Capture the cell that displays the provided text and extract its (x, y) central coordinate. 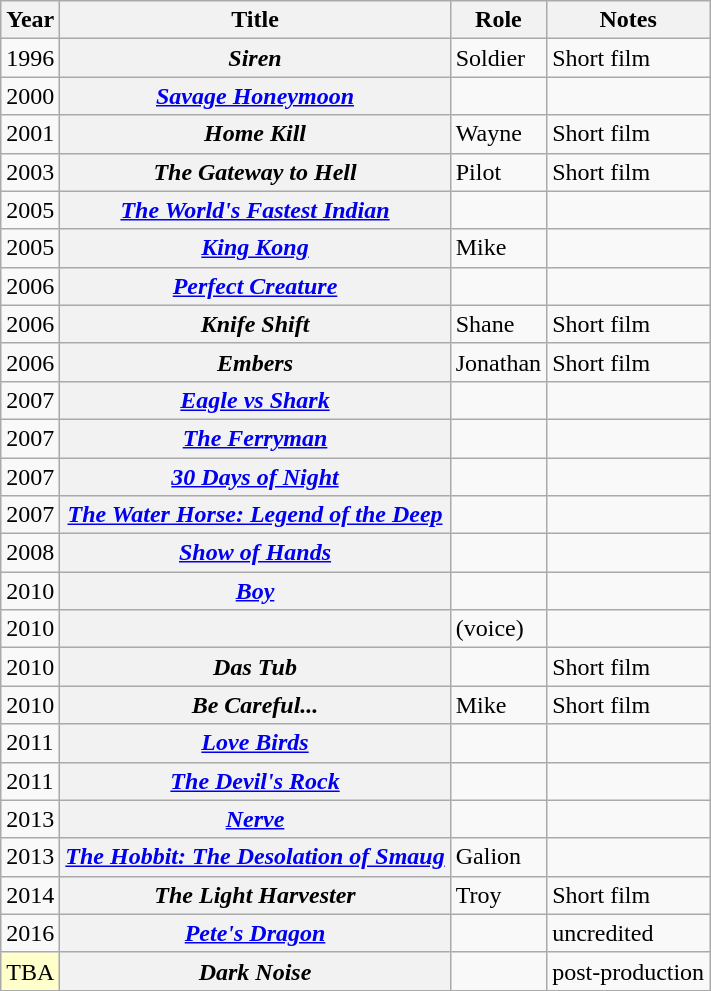
(voice) (498, 629)
Pete's Dragon (255, 933)
King Kong (255, 248)
2001 (30, 134)
The Devil's Rock (255, 781)
uncredited (628, 933)
Savage Honeymoon (255, 96)
Das Tub (255, 667)
Embers (255, 362)
Pilot (498, 172)
Perfect Creature (255, 286)
Eagle vs Shark (255, 400)
Title (255, 20)
Nerve (255, 819)
Wayne (498, 134)
Show of Hands (255, 553)
Galion (498, 857)
The Hobbit: The Desolation of Smaug (255, 857)
The World's Fastest Indian (255, 210)
Siren (255, 58)
Troy (498, 895)
The Light Harvester (255, 895)
The Gateway to Hell (255, 172)
Boy (255, 591)
Year (30, 20)
Knife Shift (255, 324)
30 Days of Night (255, 477)
The Water Horse: Legend of the Deep (255, 515)
2000 (30, 96)
2008 (30, 553)
Notes (628, 20)
2003 (30, 172)
The Ferryman (255, 438)
Be Careful... (255, 705)
Role (498, 20)
post-production (628, 971)
2014 (30, 895)
TBA (30, 971)
Soldier (498, 58)
Shane (498, 324)
Love Birds (255, 743)
Dark Noise (255, 971)
Jonathan (498, 362)
Home Kill (255, 134)
2016 (30, 933)
1996 (30, 58)
